Determine the (x, y) coordinate at the center of the cell enclosing the given text.  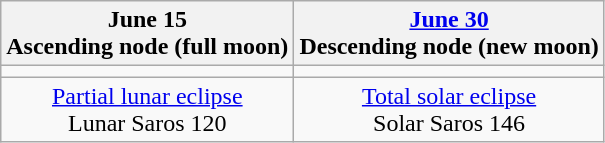
June 30Descending node (new moon) (449, 34)
Partial lunar eclipseLunar Saros 120 (148, 110)
Total solar eclipseSolar Saros 146 (449, 110)
June 15Ascending node (full moon) (148, 34)
